Pinpoint the cell where the given text exists, returning its [x, y] midpoint coordinate. 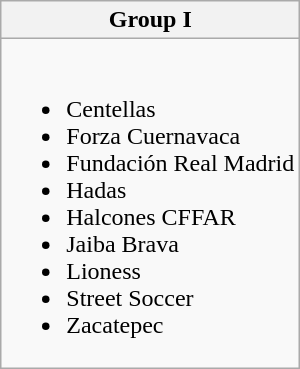
CentellasForza CuernavacaFundación Real MadridHadasHalcones CFFARJaiba BravaLionessStreet SoccerZacatepec [150, 204]
Group I [150, 20]
